Locate the cell with the specified text and output its [x, y] center coordinate. 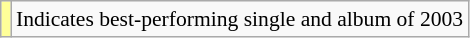
Indicates best-performing single and album of 2003 [240, 19]
